Provide the [x, y] coordinate of the cell's center where the given text is located.  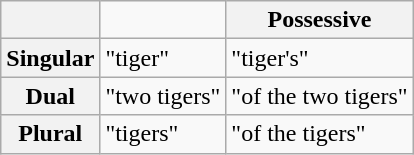
"of the two tigers" [320, 96]
"tiger" [163, 58]
Dual [50, 96]
"tiger's" [320, 58]
Possessive [320, 20]
"of the tigers" [320, 134]
Singular [50, 58]
"two tigers" [163, 96]
"tigers" [163, 134]
Plural [50, 134]
